Identify which cell holds the provided text, then report its [X, Y] central coordinate. 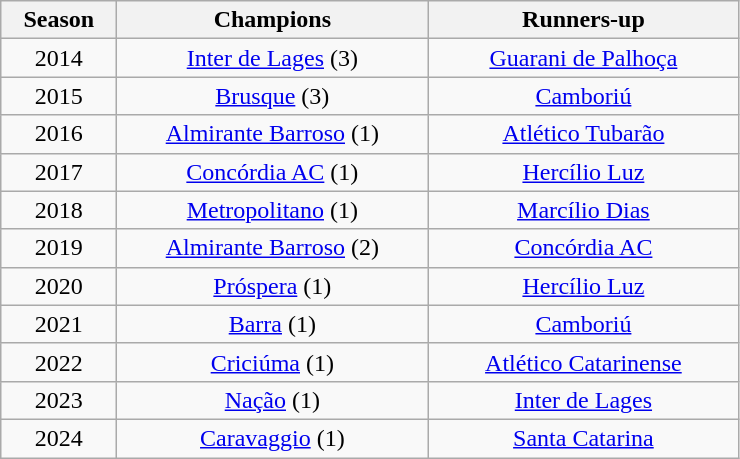
Criciúma (1) [272, 362]
2018 [59, 210]
Atlético Tubarão [584, 134]
2014 [59, 58]
2017 [59, 172]
Champions [272, 20]
Almirante Barroso (2) [272, 248]
2019 [59, 248]
Santa Catarina [584, 438]
Inter de Lages [584, 400]
2016 [59, 134]
2023 [59, 400]
2024 [59, 438]
Guarani de Palhoça [584, 58]
Concórdia AC [584, 248]
2022 [59, 362]
Metropolitano (1) [272, 210]
Concórdia AC (1) [272, 172]
Brusque (3) [272, 96]
Season [59, 20]
Marcílio Dias [584, 210]
Nação (1) [272, 400]
Barra (1) [272, 324]
Caravaggio (1) [272, 438]
2021 [59, 324]
Almirante Barroso (1) [272, 134]
2015 [59, 96]
Atlético Catarinense [584, 362]
Inter de Lages (3) [272, 58]
Runners-up [584, 20]
Próspera (1) [272, 286]
2020 [59, 286]
